Output the [X, Y] coordinate of the center of the cell containing the given text.  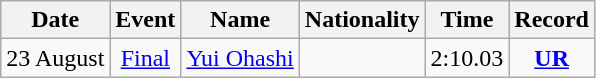
23 August [56, 58]
Record [552, 20]
2:10.03 [467, 58]
UR [552, 58]
Final [146, 58]
Date [56, 20]
Yui Ohashi [240, 58]
Time [467, 20]
Nationality [362, 20]
Name [240, 20]
Event [146, 20]
